From the cell containing the given text, extract its center point as (X, Y) coordinate. 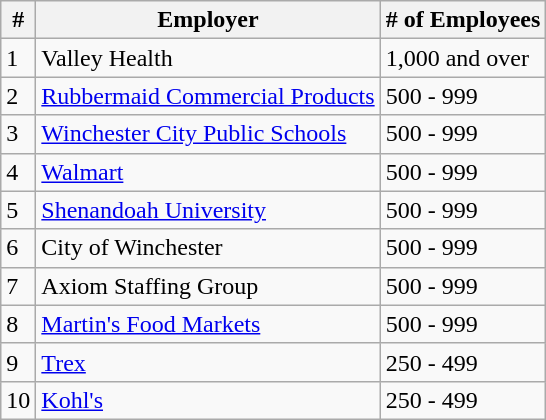
8 (18, 324)
4 (18, 172)
Martin's Food Markets (208, 324)
10 (18, 400)
# (18, 20)
Winchester City Public Schools (208, 134)
Valley Health (208, 58)
1,000 and over (463, 58)
1 (18, 58)
6 (18, 248)
9 (18, 362)
7 (18, 286)
5 (18, 210)
Trex (208, 362)
Walmart (208, 172)
2 (18, 96)
Kohl's (208, 400)
Rubbermaid Commercial Products (208, 96)
City of Winchester (208, 248)
# of Employees (463, 20)
3 (18, 134)
Axiom Staffing Group (208, 286)
Employer (208, 20)
Shenandoah University (208, 210)
